Find where the given text appears and provide that cell's center as (x, y) coordinate. 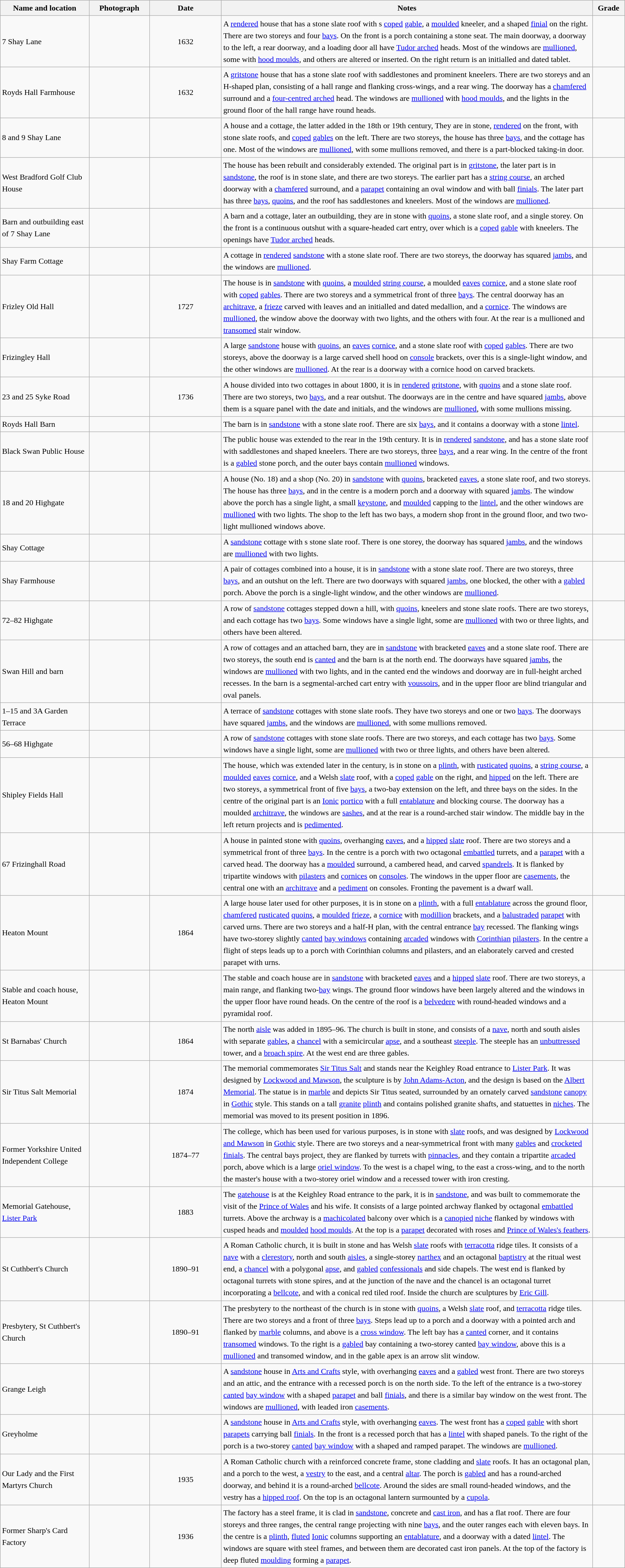
Sir Titus Salt Memorial (45, 1092)
Stable and coach house,Heaton Mount (45, 996)
Greyholme (45, 1434)
Memorial Gatehouse, Lister Park (45, 1212)
Heaton Mount (45, 933)
St Barnabas' Church (45, 1041)
8 and 9 Shay Lane (45, 138)
Swan Hill and barn (45, 672)
1874–77 (186, 1155)
A cottage in rendered sandstone with a stone slate roof. There are two storeys, the doorway has squared jambs, and the windows are mullioned. (407, 261)
Frizingley Hall (45, 357)
1736 (186, 397)
23 and 25 Syke Road (45, 397)
Grange Leigh (45, 1389)
Royds Hall Farmhouse (45, 92)
West Bradford Golf Club House (45, 183)
A sandstone cottage with s stone slate roof. There is one storey, the doorway has squared jambs, and the windows are mullioned with two lights. (407, 548)
Our Lady and the First Martyrs Church (45, 1480)
7 Shay Lane (45, 42)
18 and 20 Highgate (45, 503)
1874 (186, 1092)
Shay Farm Cottage (45, 261)
Photograph (119, 8)
1935 (186, 1480)
1883 (186, 1212)
Shay Farmhouse (45, 581)
Former Sharp's Card Factory (45, 1536)
St Cuthbert's Church (45, 1269)
Barn and outbuilding east of 7 Shay Lane (45, 228)
Grade (609, 8)
Name and location (45, 8)
Frizley Old Hall (45, 306)
1–15 and 3A Garden Terrace (45, 716)
Presbytery, St Cuthbert's Church (45, 1332)
Former Yorkshire United Independent College (45, 1155)
56–68 Highgate (45, 744)
Royds Hall Barn (45, 424)
Date (186, 8)
Black Swan Public House (45, 451)
The barn is in sandstone with a stone slate roof. There are six bays, and it contains a doorway with a stone lintel. (407, 424)
1727 (186, 306)
67 Frizinghall Road (45, 864)
Shipley Fields Hall (45, 795)
Shay Cottage (45, 548)
1936 (186, 1536)
72–82 Highgate (45, 620)
Notes (407, 8)
